Locate the cell with the specified text and output its [X, Y] center coordinate. 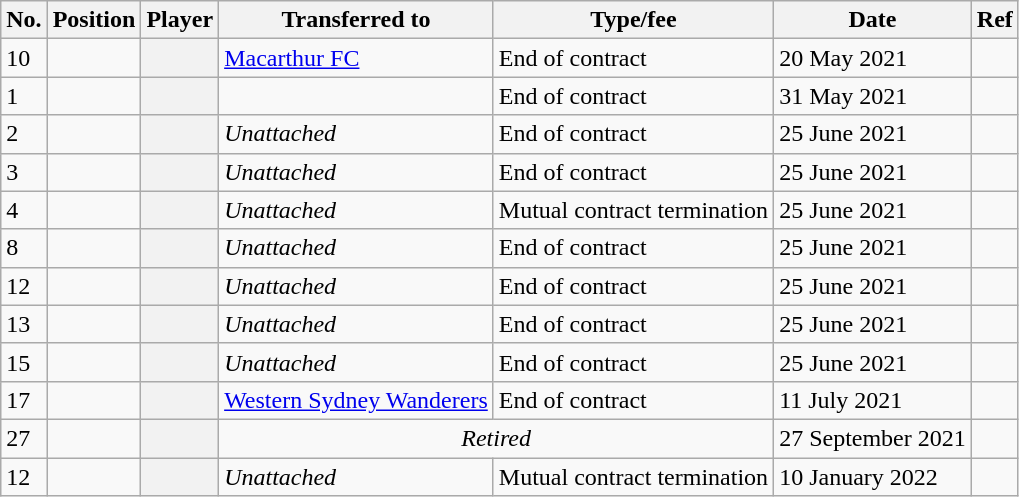
8 [24, 248]
Date [873, 20]
10 [24, 58]
Retired [496, 438]
1 [24, 96]
Player [180, 20]
3 [24, 172]
27 September 2021 [873, 438]
13 [24, 324]
Western Sydney Wanderers [356, 400]
Macarthur FC [356, 58]
20 May 2021 [873, 58]
11 July 2021 [873, 400]
Position [94, 20]
15 [24, 362]
Transferred to [356, 20]
No. [24, 20]
Ref [994, 20]
17 [24, 400]
10 January 2022 [873, 477]
27 [24, 438]
31 May 2021 [873, 96]
2 [24, 134]
4 [24, 210]
Type/fee [633, 20]
